Identify which cell holds the provided text, then report its [x, y] central coordinate. 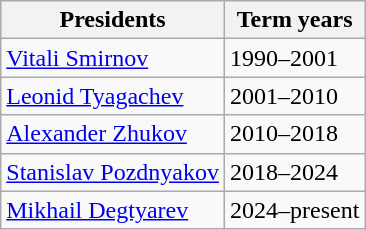
2001–2010 [294, 96]
1990–2001 [294, 58]
Alexander Zhukov [113, 134]
Leonid Tyagachev [113, 96]
Mikhail Degtyarev [113, 210]
2010–2018 [294, 134]
Term years [294, 20]
2024–present [294, 210]
Stanislav Pozdnyakov [113, 172]
2018–2024 [294, 172]
Vitali Smirnov [113, 58]
Presidents [113, 20]
